Pinpoint the cell where the given text exists, returning its [X, Y] midpoint coordinate. 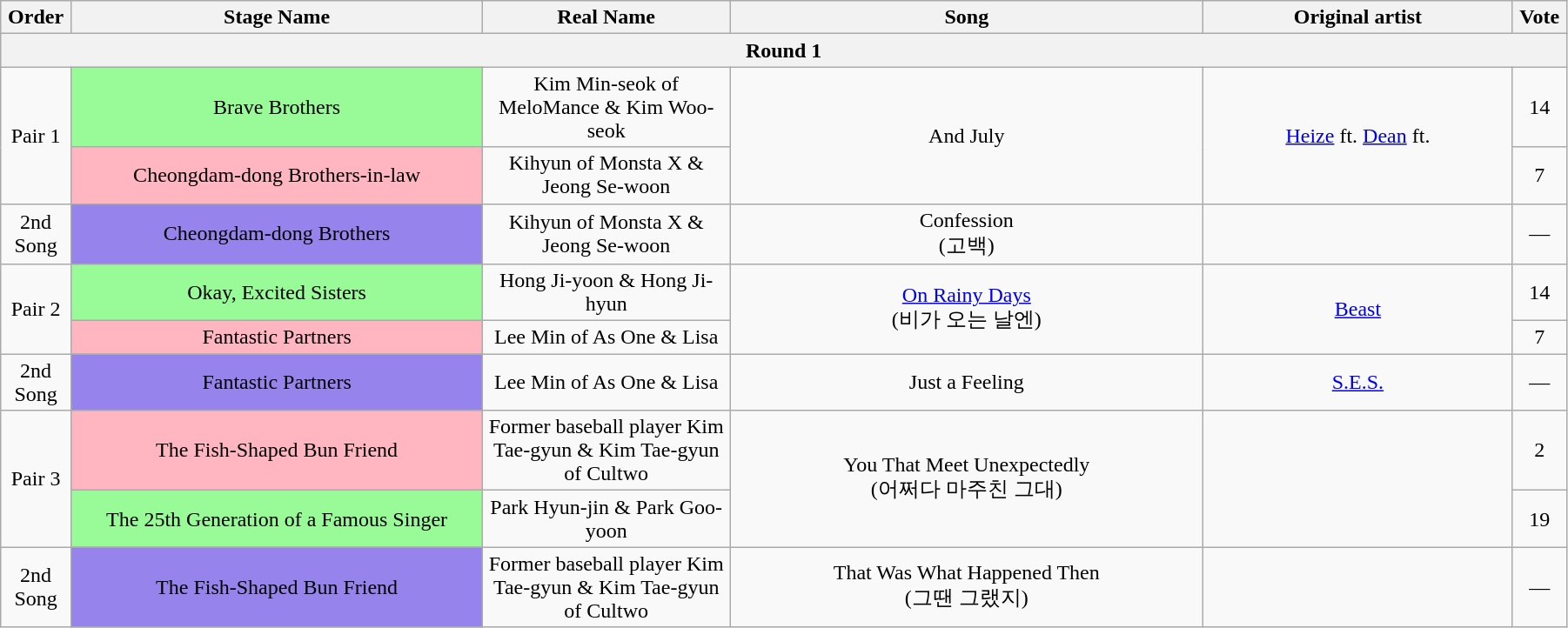
Real Name [606, 17]
Pair 1 [37, 136]
Just a Feeling [967, 383]
Song [967, 17]
Hong Ji-yoon & Hong Ji-hyun [606, 292]
Cheongdam-dong Brothers [277, 234]
Pair 3 [37, 478]
Stage Name [277, 17]
And July [967, 136]
Round 1 [784, 50]
Pair 2 [37, 310]
S.E.S. [1357, 383]
Okay, Excited Sisters [277, 292]
The 25th Generation of a Famous Singer [277, 518]
Park Hyun-jin & Park Goo-yoon [606, 518]
You That Meet Unexpectedly(어쩌다 마주친 그대) [967, 478]
Beast [1357, 310]
Vote [1540, 17]
Confession(고백) [967, 234]
Heize ft. Dean ft. [1357, 136]
On Rainy Days(비가 오는 날엔) [967, 310]
Original artist [1357, 17]
Brave Brothers [277, 107]
2 [1540, 451]
Cheongdam-dong Brothers-in-law [277, 176]
Order [37, 17]
That Was What Happened Then(그땐 그랬지) [967, 587]
19 [1540, 518]
Kim Min-seok of MeloMance & Kim Woo-seok [606, 107]
